From the cell containing the given text, extract its center point as [x, y] coordinate. 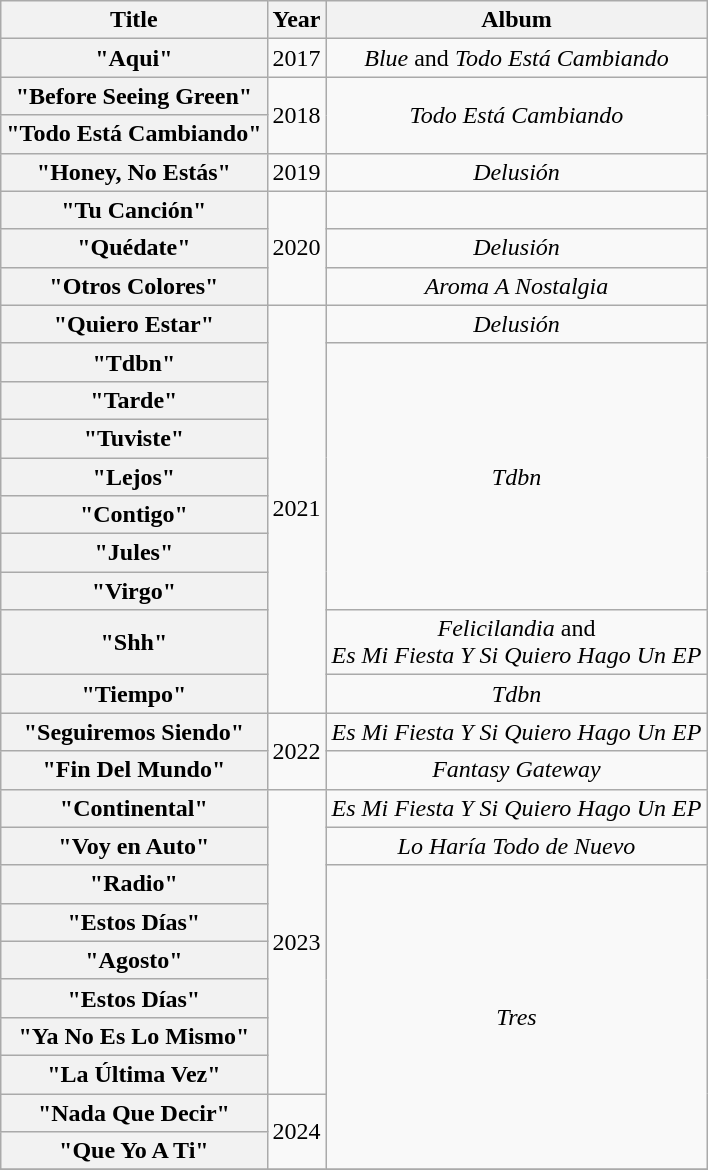
"La Última Vez" [134, 1074]
"Tiempo" [134, 694]
2023 [296, 941]
"Jules" [134, 553]
"Radio" [134, 884]
"Seguiremos Siendo" [134, 732]
2024 [296, 1132]
"Tarde" [134, 400]
2021 [296, 509]
"Tu Canción" [134, 210]
"Que Yo A Ti" [134, 1151]
"Shh" [134, 642]
"Contigo" [134, 515]
2022 [296, 751]
"Continental" [134, 808]
"Quédate" [134, 248]
Tres [516, 1017]
"Honey, No Estás" [134, 172]
2020 [296, 248]
"Tuviste" [134, 438]
"Virgo" [134, 591]
2018 [296, 115]
Felicilandia andEs Mi Fiesta Y Si Quiero Hago Un EP [516, 642]
"Lejos" [134, 477]
"Aqui" [134, 58]
Blue and Todo Está Cambiando [516, 58]
"Voy en Auto" [134, 846]
"Before Seeing Green" [134, 96]
2017 [296, 58]
Title [134, 20]
Aroma A Nostalgia [516, 286]
"Ya No Es Lo Mismo" [134, 1036]
Album [516, 20]
"Agosto" [134, 960]
"Otros Colores" [134, 286]
Todo Está Cambiando [516, 115]
"Quiero Estar" [134, 324]
"Fin Del Mundo" [134, 770]
2019 [296, 172]
"Tdbn" [134, 362]
"Todo Está Cambiando" [134, 134]
Year [296, 20]
Lo Haría Todo de Nuevo [516, 846]
"Nada Que Decir" [134, 1113]
Fantasy Gateway [516, 770]
